Output the [x, y] coordinate of the center of the cell containing the given text.  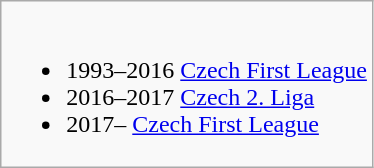
1993–2016 Czech First League2016–2017 Czech 2. Liga2017– Czech First League [187, 84]
